Return the [X, Y] coordinate for the center point of the cell that contains the specified text.  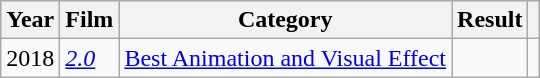
2018 [30, 58]
Year [30, 20]
Category [286, 20]
Best Animation and Visual Effect [286, 58]
2.0 [90, 58]
Result [490, 20]
Film [90, 20]
